Scan for the cell matching the given text and deliver its [X, Y] coordinate at center. 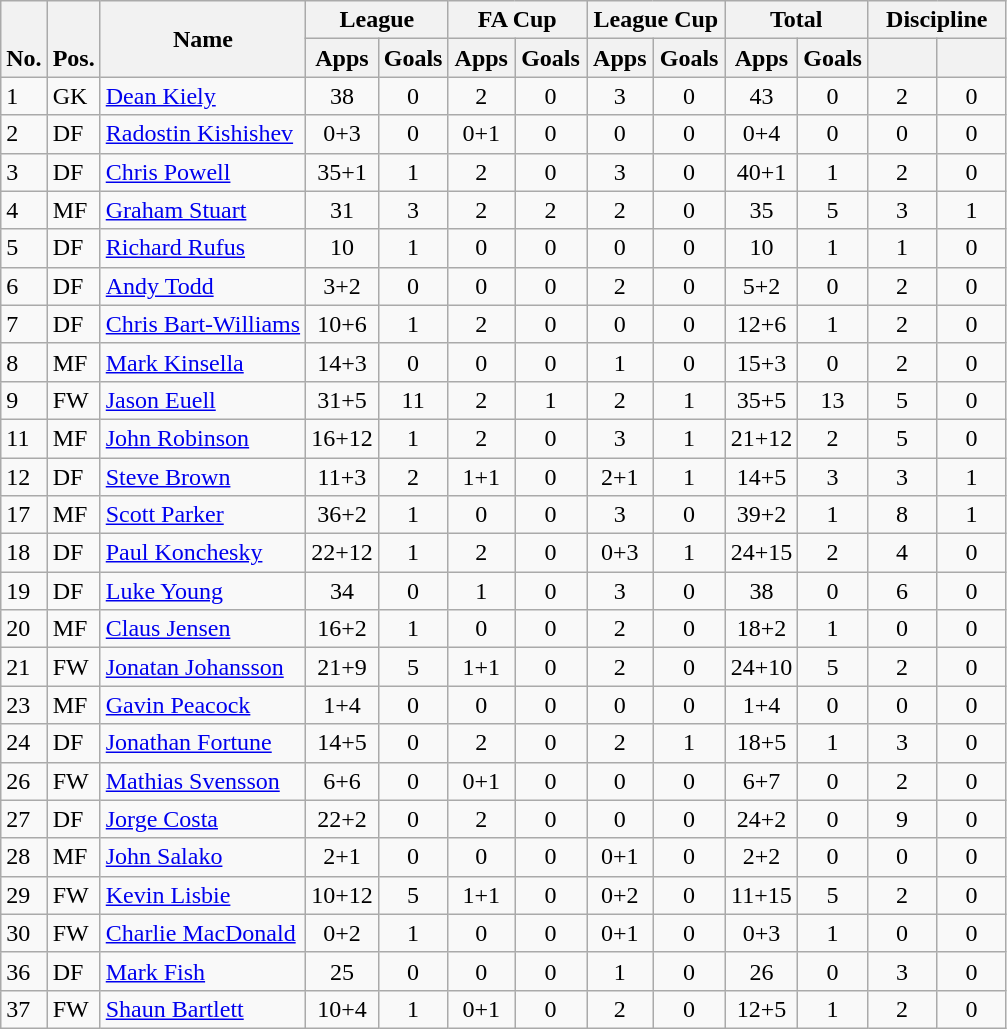
Jason Euell [202, 400]
10+12 [342, 895]
Andy Todd [202, 286]
League Cup [656, 20]
No. [24, 39]
Jonatan Johansson [202, 667]
7 [24, 324]
11+15 [762, 895]
FA Cup [518, 20]
21+12 [762, 438]
Pos. [74, 39]
Dean Kiely [202, 96]
2+2 [762, 857]
19 [24, 591]
Gavin Peacock [202, 705]
Radostin Kishishev [202, 134]
36 [24, 971]
Shaun Bartlett [202, 1009]
21+9 [342, 667]
18+2 [762, 629]
Charlie MacDonald [202, 933]
14+3 [342, 362]
17 [24, 515]
12+5 [762, 1009]
21 [24, 667]
10+4 [342, 1009]
Richard Rufus [202, 248]
Steve Brown [202, 477]
30 [24, 933]
12+6 [762, 324]
Mark Kinsella [202, 362]
Total [796, 20]
27 [24, 819]
GK [74, 96]
24 [24, 743]
40+1 [762, 172]
31 [342, 210]
37 [24, 1009]
16+12 [342, 438]
5+2 [762, 286]
10+6 [342, 324]
Kevin Lisbie [202, 895]
24+2 [762, 819]
Chris Powell [202, 172]
6+7 [762, 781]
28 [24, 857]
34 [342, 591]
Name [202, 39]
35+1 [342, 172]
Mathias Svensson [202, 781]
13 [833, 400]
11+3 [342, 477]
25 [342, 971]
3+2 [342, 286]
Scott Parker [202, 515]
24+15 [762, 553]
36+2 [342, 515]
6+6 [342, 781]
Luke Young [202, 591]
24+10 [762, 667]
League [377, 20]
12 [24, 477]
23 [24, 705]
29 [24, 895]
35+5 [762, 400]
Paul Konchesky [202, 553]
Jonathan Fortune [202, 743]
18+5 [762, 743]
Chris Bart-Williams [202, 324]
Claus Jensen [202, 629]
John Salako [202, 857]
15+3 [762, 362]
0+4 [762, 134]
Discipline [936, 20]
39+2 [762, 515]
20 [24, 629]
18 [24, 553]
31+5 [342, 400]
Mark Fish [202, 971]
Graham Stuart [202, 210]
35 [762, 210]
16+2 [342, 629]
22+2 [342, 819]
John Robinson [202, 438]
Jorge Costa [202, 819]
43 [762, 96]
22+12 [342, 553]
